From the cell containing the given text, extract its center point as [X, Y] coordinate. 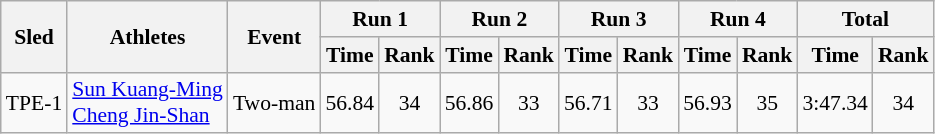
Run 1 [380, 19]
Athletes [148, 36]
56.86 [470, 102]
56.71 [588, 102]
56.93 [708, 102]
35 [768, 102]
3:47.34 [834, 102]
Two-man [274, 102]
Sun Kuang-MingCheng Jin-Shan [148, 102]
Run 3 [618, 19]
Event [274, 36]
56.84 [350, 102]
Sled [34, 36]
Total [865, 19]
Run 2 [500, 19]
TPE-1 [34, 102]
Run 4 [738, 19]
